Output the (X, Y) coordinate of the center of the cell containing the given text.  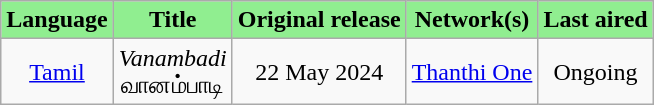
Thanthi One (472, 72)
22 May 2024 (319, 72)
Vanambadi வானம்பாடி (172, 72)
Tamil (57, 72)
Original release (319, 20)
Network(s) (472, 20)
Last aired (596, 20)
Ongoing (596, 72)
Language (57, 20)
Title (172, 20)
